Pinpoint the cell where the given text exists, returning its [x, y] midpoint coordinate. 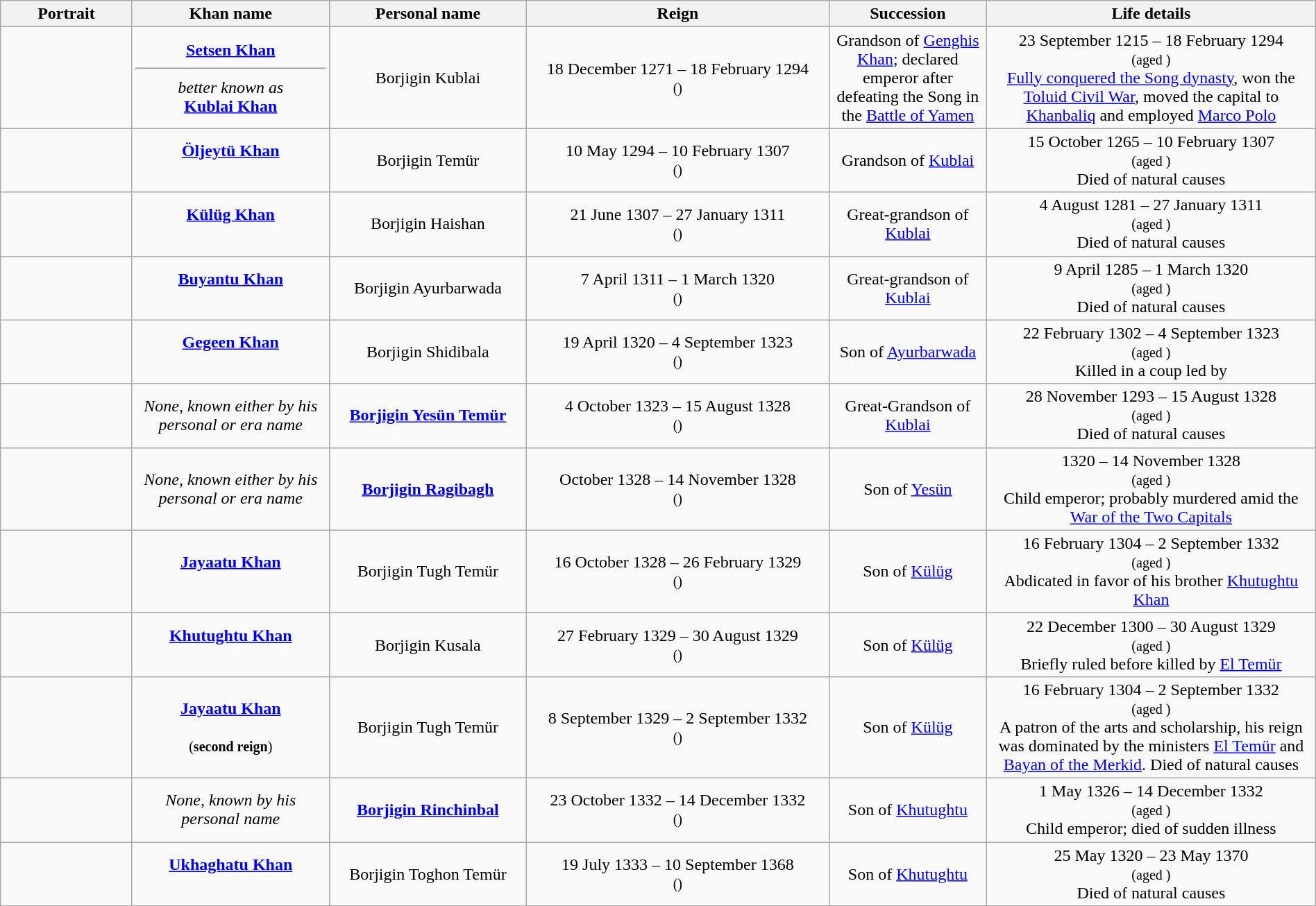
Succession [908, 14]
Gegeen Khan [230, 352]
Borjigin Ragibagh [428, 488]
Jayaatu Khan [230, 572]
4 October 1323 – 15 August 1328() [678, 416]
9 April 1285 – 1 March 1320(aged )Died of natural causes [1151, 288]
27 February 1329 – 30 August 1329() [678, 644]
Grandson of Kublai [908, 160]
1320 – 14 November 1328(aged )Child emperor; probably murdered amid the War of the Two Capitals [1151, 488]
October 1328 – 14 November 1328() [678, 488]
18 December 1271 – 18 February 1294() [678, 78]
Ukhaghatu Khan [230, 874]
7 April 1311 – 1 March 1320() [678, 288]
25 May 1320 – 23 May 1370(aged )Died of natural causes [1151, 874]
1 May 1326 – 14 December 1332(aged )Child emperor; died of sudden illness [1151, 810]
8 September 1329 – 2 September 1332() [678, 727]
Borjigin Shidibala [428, 352]
Borjigin Kublai [428, 78]
Borjigin Rinchinbal [428, 810]
28 November 1293 – 15 August 1328(aged )Died of natural causes [1151, 416]
Öljeytü Khan [230, 160]
Borjigin Yesün Temür [428, 416]
Son of Yesün [908, 488]
Grandson of Genghis Khan; declared emperor after defeating the Song in the Battle of Yamen [908, 78]
15 October 1265 – 10 February 1307(aged )Died of natural causes [1151, 160]
23 October 1332 – 14 December 1332() [678, 810]
None, known by his personal name [230, 810]
4 August 1281 – 27 January 1311(aged )Died of natural causes [1151, 224]
Borjigin Haishan [428, 224]
Borjigin Temür [428, 160]
22 February 1302 – 4 September 1323(aged )Killed in a coup led by [1151, 352]
Personal name [428, 14]
Jayaatu Khan(second reign) [230, 727]
19 April 1320 – 4 September 1323() [678, 352]
22 December 1300 – 30 August 1329(aged )Briefly ruled before killed by El Temür [1151, 644]
Great-Grandson of Kublai [908, 416]
19 July 1333 – 10 September 1368() [678, 874]
21 June 1307 – 27 January 1311() [678, 224]
16 February 1304 – 2 September 1332(aged )Abdicated in favor of his brother Khutughtu Khan [1151, 572]
Buyantu Khan [230, 288]
Khutughtu Khan [230, 644]
Borjigin Ayurbarwada [428, 288]
16 October 1328 – 26 February 1329() [678, 572]
Reign [678, 14]
10 May 1294 – 10 February 1307() [678, 160]
Borjigin Toghon Temür [428, 874]
Borjigin Kusala [428, 644]
Portrait [67, 14]
Külüg Khan [230, 224]
Khan name [230, 14]
Life details [1151, 14]
Son of Ayurbarwada [908, 352]
Setsen Khanbetter known asKublai Khan [230, 78]
